Find where the given text appears and provide that cell's center as (X, Y) coordinate. 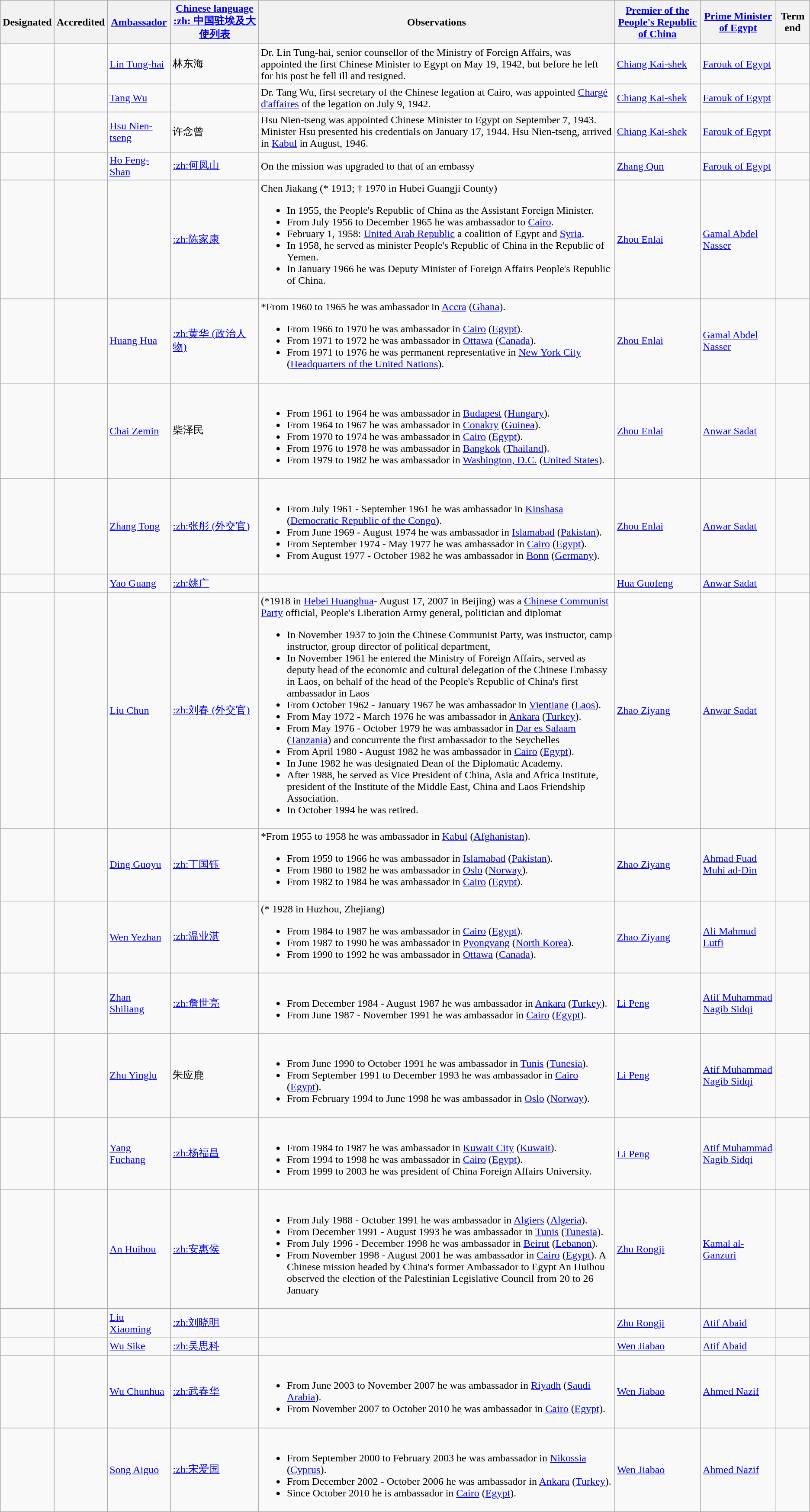
From June 2003 to November 2007 he was ambassador in Riyadh (Saudi Arabia).From November 2007 to October 2010 he was ambassador in Cairo (Egypt). (437, 1391)
朱应鹿 (215, 1075)
Hua Guofeng (658, 583)
Yao Guang (139, 583)
Tang Wu (139, 98)
Ho Feng-Shan (139, 166)
Yang Fuchang (139, 1153)
An Huihou (139, 1249)
Dr. Tang Wu, first secretary of the Chinese legation at Cairo, was appointed Chargé d'affaires of the legation on July 9, 1942. (437, 98)
Prime Minister of Egypt (738, 22)
Huang Hua (139, 341)
Wu Sike (139, 1346)
From December 1984 - August 1987 he was ambassador in Ankara (Turkey).From June 1987 - November 1991 he was ambassador in Cairo (Egypt). (437, 1003)
Kamal al-Ganzuri (738, 1249)
Chai Zemin (139, 431)
Observations (437, 22)
:zh:黄华 (政治人物) (215, 341)
Wen Yezhan (139, 937)
Ambassador (139, 22)
Ding Guoyu (139, 864)
:zh:温业湛 (215, 937)
:zh:姚广 (215, 583)
:zh:杨福昌 (215, 1153)
:zh:吴思科 (215, 1346)
Zhu Yinglu (139, 1075)
On the mission was upgraded to that of an embassy (437, 166)
Ahmad Fuad Muhi ad-Din (738, 864)
Zhang Qun (658, 166)
:zh:刘晓明 (215, 1323)
Premier of the People's Republic of China (658, 22)
:zh:张彤 (外交官) (215, 526)
:zh:陈家康 (215, 240)
:zh:何凤山 (215, 166)
Chinese language :zh: 中国驻埃及大使列表 (215, 22)
Zhan Shiliang (139, 1003)
:zh:刘春 (外交官) (215, 710)
:zh:武春华 (215, 1391)
Song Aiguo (139, 1470)
Liu Xiaoming (139, 1323)
Zhang Tong (139, 526)
:zh:宋爱国 (215, 1470)
Liu Chun (139, 710)
Designated (27, 22)
:zh:丁国钰 (215, 864)
Hsu Nien-tseng (139, 132)
柴泽民 (215, 431)
Ali Mahmud Lutfi (738, 937)
林东海 (215, 64)
许念曾 (215, 132)
:zh:詹世亮 (215, 1003)
Lin Tung-hai (139, 64)
Term end (793, 22)
:zh:安惠侯 (215, 1249)
Accredited (80, 22)
Wu Chunhua (139, 1391)
